For the text-containing cell, return its midpoint in [X, Y] coordinate format. 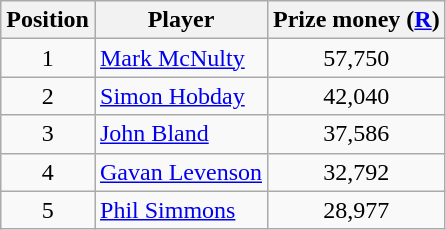
Player [180, 20]
1 [48, 58]
32,792 [357, 172]
Position [48, 20]
2 [48, 96]
37,586 [357, 134]
Simon Hobday [180, 96]
3 [48, 134]
42,040 [357, 96]
57,750 [357, 58]
Prize money (R) [357, 20]
Gavan Levenson [180, 172]
4 [48, 172]
28,977 [357, 210]
5 [48, 210]
Mark McNulty [180, 58]
John Bland [180, 134]
Phil Simmons [180, 210]
